From the cell containing the given text, extract its center point as [x, y] coordinate. 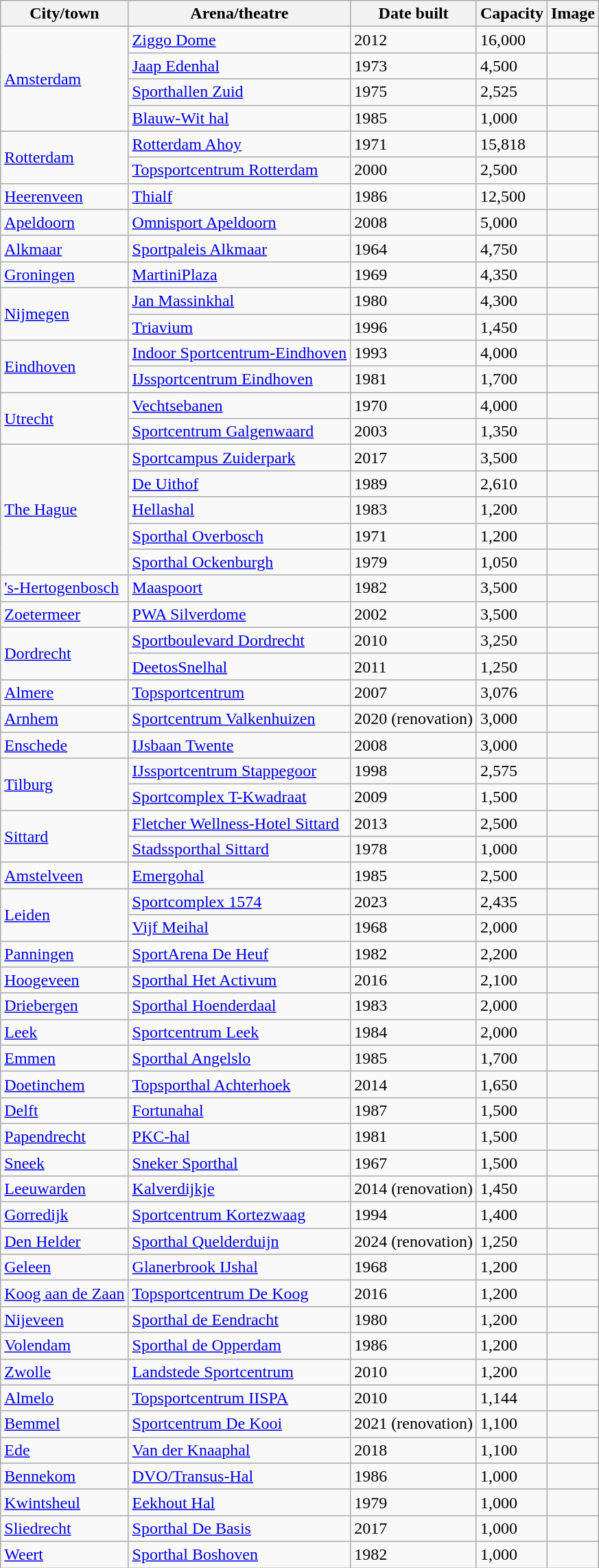
DVO/Transus-Hal [239, 1476]
1973 [414, 66]
4,500 [512, 66]
Van der Knaaphal [239, 1450]
1989 [414, 484]
Omnisport Apeldoorn [239, 222]
Sporthal Angelslo [239, 1058]
Sliedrecht [64, 1528]
Bennekom [64, 1476]
Sportboulevard Dordrecht [239, 640]
2023 [414, 902]
Sporthal de Opperdam [239, 1346]
Weert [64, 1554]
12,500 [512, 196]
The Hague [64, 510]
Landstede Sportcentrum [239, 1372]
Enschede [64, 745]
Emergohal [239, 876]
Leeuwarden [64, 1189]
Panningen [64, 954]
Topsporthal Achterhoek [239, 1084]
3,076 [512, 692]
Sporthal Quelderduijn [239, 1241]
2003 [414, 432]
Topsportcentrum [239, 692]
Ziggo Dome [239, 40]
Sporthal De Basis [239, 1528]
MartiniPlaza [239, 274]
2021 (renovation) [414, 1424]
1998 [414, 771]
Capacity [512, 14]
Date built [414, 14]
Topsportcentrum Rotterdam [239, 170]
Sportcampus Zuiderpark [239, 458]
Fortunahal [239, 1110]
Almelo [64, 1398]
2,575 [512, 771]
PKC-hal [239, 1136]
Driebergen [64, 1006]
Jaap Edenhal [239, 66]
2014 [414, 1084]
1994 [414, 1215]
Bemmel [64, 1424]
Heerenveen [64, 196]
1975 [414, 92]
Apeldoorn [64, 222]
Alkmaar [64, 248]
1,144 [512, 1398]
Arnhem [64, 718]
Ede [64, 1450]
Sporthal de Eendracht [239, 1320]
Sportcentrum Valkenhuizen [239, 718]
Triavium [239, 327]
Thialf [239, 196]
Kalverdijkje [239, 1189]
Papendrecht [64, 1136]
Sporthal Overbosch [239, 536]
2009 [414, 797]
Eindhoven [64, 366]
IJssportcentrum Stappegoor [239, 771]
Gorredijk [64, 1215]
1,350 [512, 432]
Doetinchem [64, 1084]
Tilburg [64, 784]
DeetosSnelhal [239, 666]
Den Helder [64, 1241]
Fletcher Wellness-Hotel Sittard [239, 823]
Sportcentrum Galgenwaard [239, 432]
Topsportcentrum De Koog [239, 1294]
Image [572, 14]
Sportcentrum Kortezwaag [239, 1215]
Zoetermeer [64, 614]
4,350 [512, 274]
2,200 [512, 954]
Sportcentrum Leek [239, 1032]
1987 [414, 1110]
1978 [414, 850]
Sporthal Ockenburgh [239, 562]
5,000 [512, 222]
3,250 [512, 640]
IJsbaan Twente [239, 745]
2,100 [512, 980]
Sporthal Het Activum [239, 980]
1,050 [512, 562]
Zwolle [64, 1372]
1984 [414, 1032]
Nijmegen [64, 314]
Sportcomplex T-Kwadraat [239, 797]
Sporthal Boshoven [239, 1554]
's-Hertogenbosch [64, 588]
1970 [414, 406]
Sneker Sporthal [239, 1163]
Sportpaleis Alkmaar [239, 248]
Kwintsheul [64, 1502]
City/town [64, 14]
Eekhout Hal [239, 1502]
1964 [414, 248]
2011 [414, 666]
1,400 [512, 1215]
Sneek [64, 1163]
Leiden [64, 915]
2007 [414, 692]
2012 [414, 40]
Volendam [64, 1346]
Amsterdam [64, 79]
2020 (renovation) [414, 718]
De Uithof [239, 484]
Emmen [64, 1058]
2018 [414, 1450]
Delft [64, 1110]
2013 [414, 823]
Sportcomplex 1574 [239, 902]
2002 [414, 614]
2000 [414, 170]
2024 (renovation) [414, 1241]
Indoor Sportcentrum-Eindhoven [239, 353]
Sportcentrum De Kooi [239, 1424]
Hellashal [239, 510]
Groningen [64, 274]
Maaspoort [239, 588]
SportArena De Heuf [239, 954]
Sittard [64, 836]
16,000 [512, 40]
Jan Massinkhal [239, 301]
1967 [414, 1163]
15,818 [512, 144]
Vijf Meihal [239, 928]
PWA Silverdome [239, 614]
Almere [64, 692]
1996 [414, 327]
Arena/theatre [239, 14]
Rotterdam [64, 157]
Utrecht [64, 419]
Sporthallen Zuid [239, 92]
Vechtsebanen [239, 406]
IJssportcentrum Eindhoven [239, 379]
Leek [64, 1032]
4,300 [512, 301]
Dordrecht [64, 653]
1,650 [512, 1084]
2014 (renovation) [414, 1189]
Koog aan de Zaan [64, 1294]
4,750 [512, 248]
Blauw-Wit hal [239, 118]
Amstelveen [64, 876]
1969 [414, 274]
Nijeveen [64, 1320]
Topsportcentrum IISPA [239, 1398]
Geleen [64, 1267]
Rotterdam Ahoy [239, 144]
Sporthal Hoenderdaal [239, 1006]
Hoogeveen [64, 980]
2,525 [512, 92]
Glanerbrook IJshal [239, 1267]
2,435 [512, 902]
2,610 [512, 484]
Stadssporthal Sittard [239, 850]
1993 [414, 353]
